Return the [x, y] coordinate for the center point of the cell that contains the specified text.  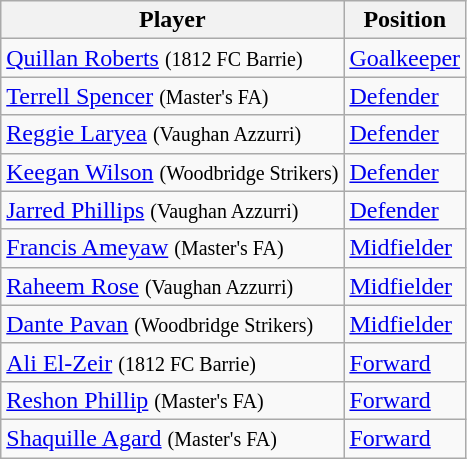
Terrell Spencer (Master's FA) [172, 96]
Quillan Roberts (1812 FC Barrie) [172, 58]
Goalkeeper [405, 58]
Reshon Phillip (Master's FA) [172, 400]
Ali El-Zeir (1812 FC Barrie) [172, 362]
Reggie Laryea (Vaughan Azzurri) [172, 134]
Jarred Phillips (Vaughan Azzurri) [172, 210]
Shaquille Agard (Master's FA) [172, 438]
Dante Pavan (Woodbridge Strikers) [172, 324]
Position [405, 20]
Raheem Rose (Vaughan Azzurri) [172, 286]
Keegan Wilson (Woodbridge Strikers) [172, 172]
Francis Ameyaw (Master's FA) [172, 248]
Player [172, 20]
